For the text-containing cell, return its midpoint in (x, y) coordinate format. 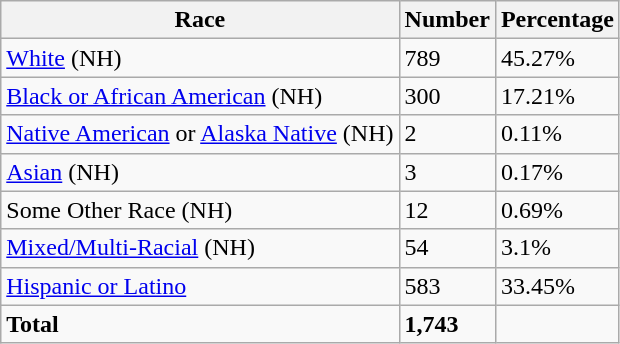
White (NH) (200, 58)
Race (200, 20)
0.17% (557, 172)
3.1% (557, 248)
2 (447, 134)
0.69% (557, 210)
Mixed/Multi-Racial (NH) (200, 248)
54 (447, 248)
Total (200, 324)
Native American or Alaska Native (NH) (200, 134)
583 (447, 286)
33.45% (557, 286)
1,743 (447, 324)
300 (447, 96)
Black or African American (NH) (200, 96)
Hispanic or Latino (200, 286)
45.27% (557, 58)
12 (447, 210)
Asian (NH) (200, 172)
0.11% (557, 134)
3 (447, 172)
Some Other Race (NH) (200, 210)
789 (447, 58)
17.21% (557, 96)
Percentage (557, 20)
Number (447, 20)
